Capture the cell that displays the provided text and extract its (X, Y) central coordinate. 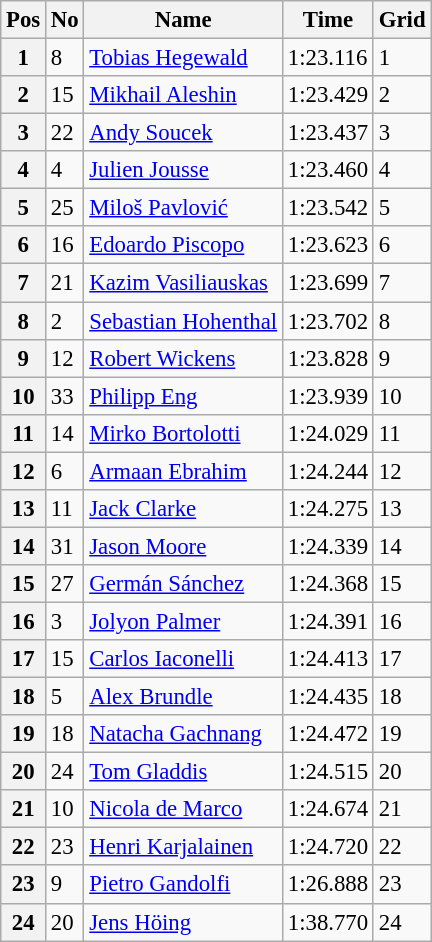
33 (65, 396)
Germán Sánchez (184, 584)
1:23.699 (328, 283)
1:23.702 (328, 321)
Julien Jousse (184, 170)
Jens Höing (184, 922)
Edoardo Piscopo (184, 245)
1:23.542 (328, 208)
1:24.339 (328, 546)
1:23.623 (328, 245)
Kazim Vasiliauskas (184, 283)
1:23.437 (328, 133)
1:23.116 (328, 58)
27 (65, 584)
1:38.770 (328, 922)
Miloš Pavlović (184, 208)
1:24.275 (328, 509)
1:26.888 (328, 885)
1:23.939 (328, 396)
Natacha Gachnang (184, 734)
Andy Soucek (184, 133)
Nicola de Marco (184, 809)
Pos (24, 20)
Armaan Ebrahim (184, 471)
1:24.244 (328, 471)
Mikhail Aleshin (184, 95)
Time (328, 20)
Alex Brundle (184, 697)
Mirko Bortolotti (184, 433)
Name (184, 20)
Sebastian Hohenthal (184, 321)
Pietro Gandolfi (184, 885)
1:23.828 (328, 358)
Jack Clarke (184, 509)
31 (65, 546)
Robert Wickens (184, 358)
Henri Karjalainen (184, 847)
1:24.472 (328, 734)
Grid (402, 20)
Jolyon Palmer (184, 621)
1:24.515 (328, 772)
Jason Moore (184, 546)
Tobias Hegewald (184, 58)
1:24.368 (328, 584)
1:24.413 (328, 659)
1:24.435 (328, 697)
1:23.460 (328, 170)
No (65, 20)
1:24.391 (328, 621)
25 (65, 208)
1:24.029 (328, 433)
Carlos Iaconelli (184, 659)
Philipp Eng (184, 396)
1:24.720 (328, 847)
1:23.429 (328, 95)
1:24.674 (328, 809)
Tom Gladdis (184, 772)
